Return the (x, y) coordinate for the center point of the cell that contains the specified text.  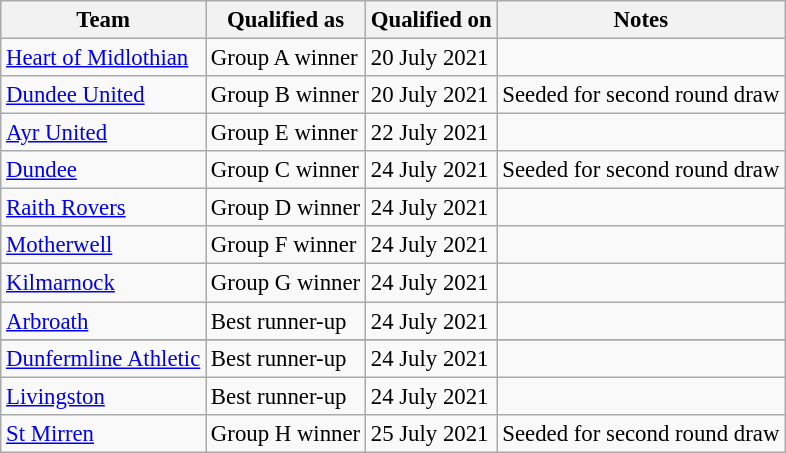
22 July 2021 (431, 133)
Group G winner (286, 283)
Notes (641, 20)
Heart of Midlothian (104, 58)
Group H winner (286, 433)
25 July 2021 (431, 433)
Arbroath (104, 321)
Group B winner (286, 95)
Qualified as (286, 20)
Kilmarnock (104, 283)
Qualified on (431, 20)
St Mirren (104, 433)
Dundee (104, 170)
Livingston (104, 396)
Group C winner (286, 170)
Motherwell (104, 245)
Group D winner (286, 208)
Team (104, 20)
Group E winner (286, 133)
Raith Rovers (104, 208)
Dunfermline Athletic (104, 358)
Group F winner (286, 245)
Dundee United (104, 95)
Group A winner (286, 58)
Ayr United (104, 133)
